Return [x, y] of the center of cell containing provided text 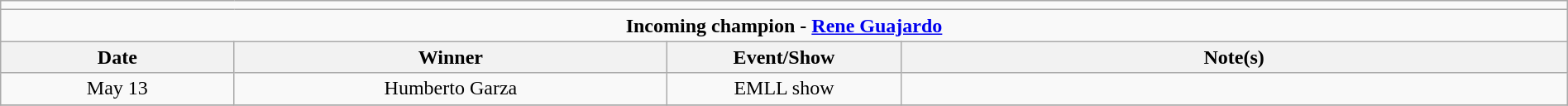
Humberto Garza [451, 89]
Date [117, 57]
EMLL show [784, 89]
Event/Show [784, 57]
Winner [451, 57]
May 13 [117, 89]
Note(s) [1234, 57]
Incoming champion - Rene Guajardo [784, 26]
